Output the (x, y) coordinate of the center of the cell containing the given text.  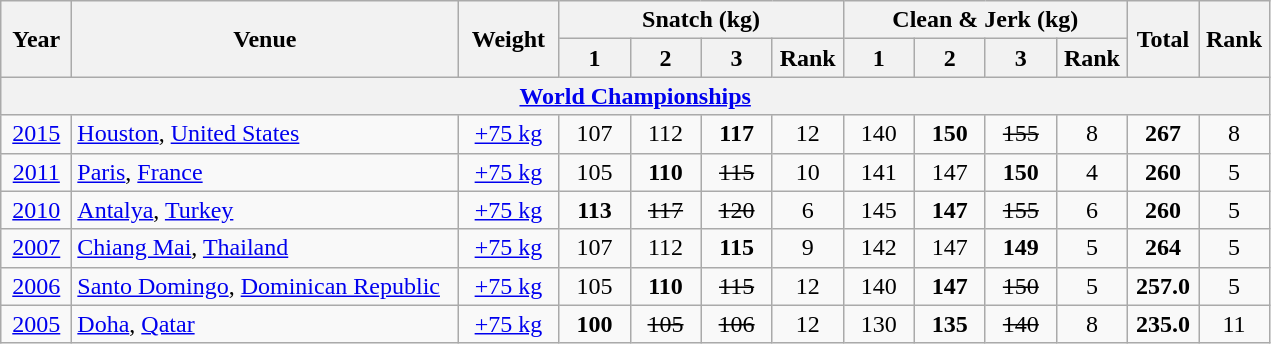
2005 (36, 324)
Santo Domingo, Dominican Republic (265, 286)
267 (1162, 134)
Doha, Qatar (265, 324)
2011 (36, 172)
10 (808, 172)
141 (878, 172)
World Championships (636, 96)
113 (594, 210)
142 (878, 248)
Paris, France (265, 172)
145 (878, 210)
Venue (265, 39)
2010 (36, 210)
Houston, United States (265, 134)
Snatch (kg) (701, 20)
9 (808, 248)
149 (1020, 248)
11 (1234, 324)
120 (736, 210)
2006 (36, 286)
4 (1092, 172)
Weight (508, 39)
130 (878, 324)
100 (594, 324)
264 (1162, 248)
Year (36, 39)
Chiang Mai, Thailand (265, 248)
257.0 (1162, 286)
235.0 (1162, 324)
Total (1162, 39)
Clean & Jerk (kg) (985, 20)
2015 (36, 134)
106 (736, 324)
135 (950, 324)
Antalya, Turkey (265, 210)
2007 (36, 248)
